Scan for the cell matching the given text and deliver its (X, Y) coordinate at center. 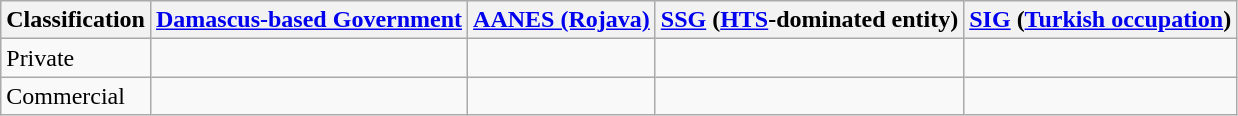
Classification (76, 20)
Commercial (76, 96)
Private (76, 58)
AANES (Rojava) (562, 20)
Damascus-based Government (308, 20)
SIG (Turkish occupation) (1100, 20)
SSG (HTS-dominated entity) (809, 20)
